Determine the (X, Y) coordinate at the center of the cell enclosing the given text.  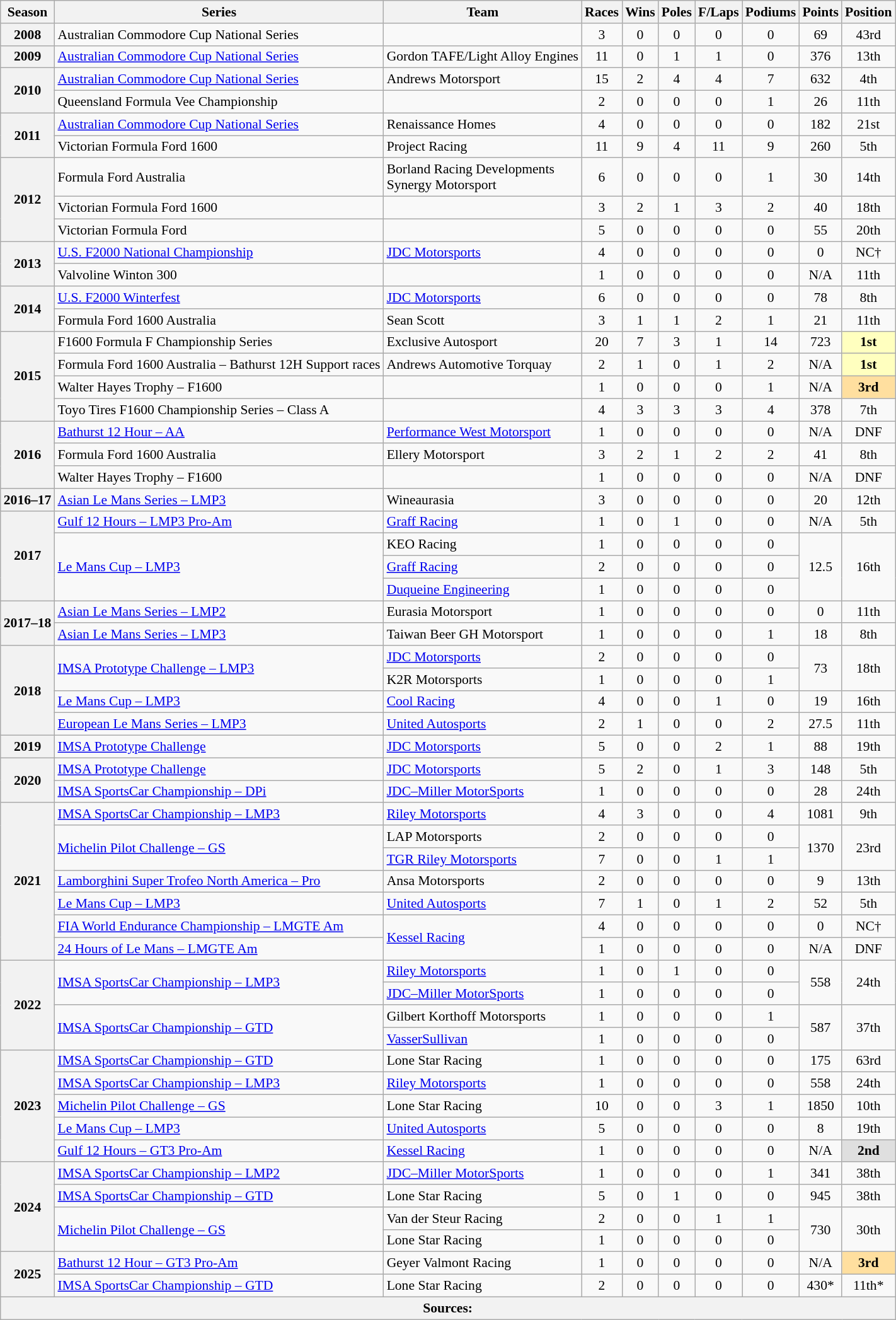
2015 (28, 376)
Andrews Automotive Torquay (483, 365)
41 (820, 455)
Position (868, 12)
2020 (28, 780)
Asian Le Mans Series – LMP2 (219, 612)
175 (820, 1061)
55 (820, 230)
U.S. F2000 National Championship (219, 253)
2013 (28, 263)
9th (868, 814)
Bathurst 12 Hour – GT3 Pro-Am (219, 1263)
Points (820, 12)
Ansa Motorsports (483, 881)
8 (820, 1128)
Gilbert Korthoff Motorsports (483, 1016)
Exclusive Autosport (483, 342)
IMSA SportsCar Championship – LMP2 (219, 1174)
88 (820, 747)
26 (820, 102)
Cool Racing (483, 702)
1370 (820, 847)
Ellery Motorsport (483, 455)
Podiums (771, 12)
14th (868, 178)
2008 (28, 35)
2011 (28, 135)
Gordon TAFE/Light Alloy Engines (483, 57)
Toyo Tires F1600 Championship Series – Class A (219, 410)
Valvoline Winton 300 (219, 275)
Renaissance Homes (483, 124)
1850 (820, 1106)
2017–18 (28, 623)
18 (820, 635)
632 (820, 79)
12.5 (820, 567)
376 (820, 57)
Performance West Motorsport (483, 432)
FIA World Endurance Championship – LMGTE Am (219, 927)
Team (483, 12)
Taiwan Beer GH Motorsport (483, 635)
37th (868, 1028)
IMSA SportsCar Championship – DPi (219, 792)
43rd (868, 35)
15 (602, 79)
27.5 (820, 724)
12th (868, 500)
F1600 Formula F Championship Series (219, 342)
KEO Racing (483, 545)
Lamborghini Super Trofeo North America – Pro (219, 881)
1081 (820, 814)
587 (820, 1028)
430* (820, 1286)
30 (820, 178)
2nd (868, 1151)
F/Laps (718, 12)
Races (602, 12)
11th* (868, 1286)
945 (820, 1196)
K2R Motorsports (483, 680)
Season (28, 12)
63rd (868, 1061)
Andrews Motorsport (483, 79)
Geyer Valmont Racing (483, 1263)
2012 (28, 200)
10 (602, 1106)
U.S. F2000 Winterfest (219, 298)
IMSA Prototype Challenge – LMP3 (219, 668)
24 Hours of Le Mans – LMGTE Am (219, 949)
VasserSullivan (483, 1039)
30th (868, 1229)
2018 (28, 690)
Sources: (448, 1308)
14 (771, 342)
Bathurst 12 Hour – AA (219, 432)
TGR Riley Motorsports (483, 859)
Borland Racing DevelopmentsSynergy Motorsport (483, 178)
Eurasia Motorsport (483, 612)
78 (820, 298)
Wineaurasia (483, 500)
LAP Motorsports (483, 837)
2019 (28, 747)
21 (820, 320)
2024 (28, 1207)
378 (820, 410)
2016 (28, 455)
69 (820, 35)
341 (820, 1174)
Sean Scott (483, 320)
Van der Steur Racing (483, 1219)
182 (820, 124)
European Le Mans Series – LMP3 (219, 724)
Gulf 12 Hours – LMP3 Pro-Am (219, 522)
Queensland Formula Vee Championship (219, 102)
2021 (28, 881)
2017 (28, 555)
4th (868, 79)
Formula Ford Australia (219, 178)
40 (820, 208)
2009 (28, 57)
2016–17 (28, 500)
730 (820, 1229)
Project Racing (483, 147)
52 (820, 904)
23rd (868, 847)
2023 (28, 1106)
2014 (28, 309)
148 (820, 769)
2010 (28, 91)
260 (820, 147)
2022 (28, 1005)
73 (820, 668)
Poles (677, 12)
Duqueine Engineering (483, 589)
28 (820, 792)
21st (868, 124)
7th (868, 410)
Victorian Formula Ford (219, 230)
10th (868, 1106)
19 (820, 702)
Formula Ford 1600 Australia – Bathurst 12H Support races (219, 365)
Series (219, 12)
2025 (28, 1275)
Wins (640, 12)
20th (868, 230)
Gulf 12 Hours – GT3 Pro-Am (219, 1151)
723 (820, 342)
